Locate the cell with the specified text and output its (x, y) center coordinate. 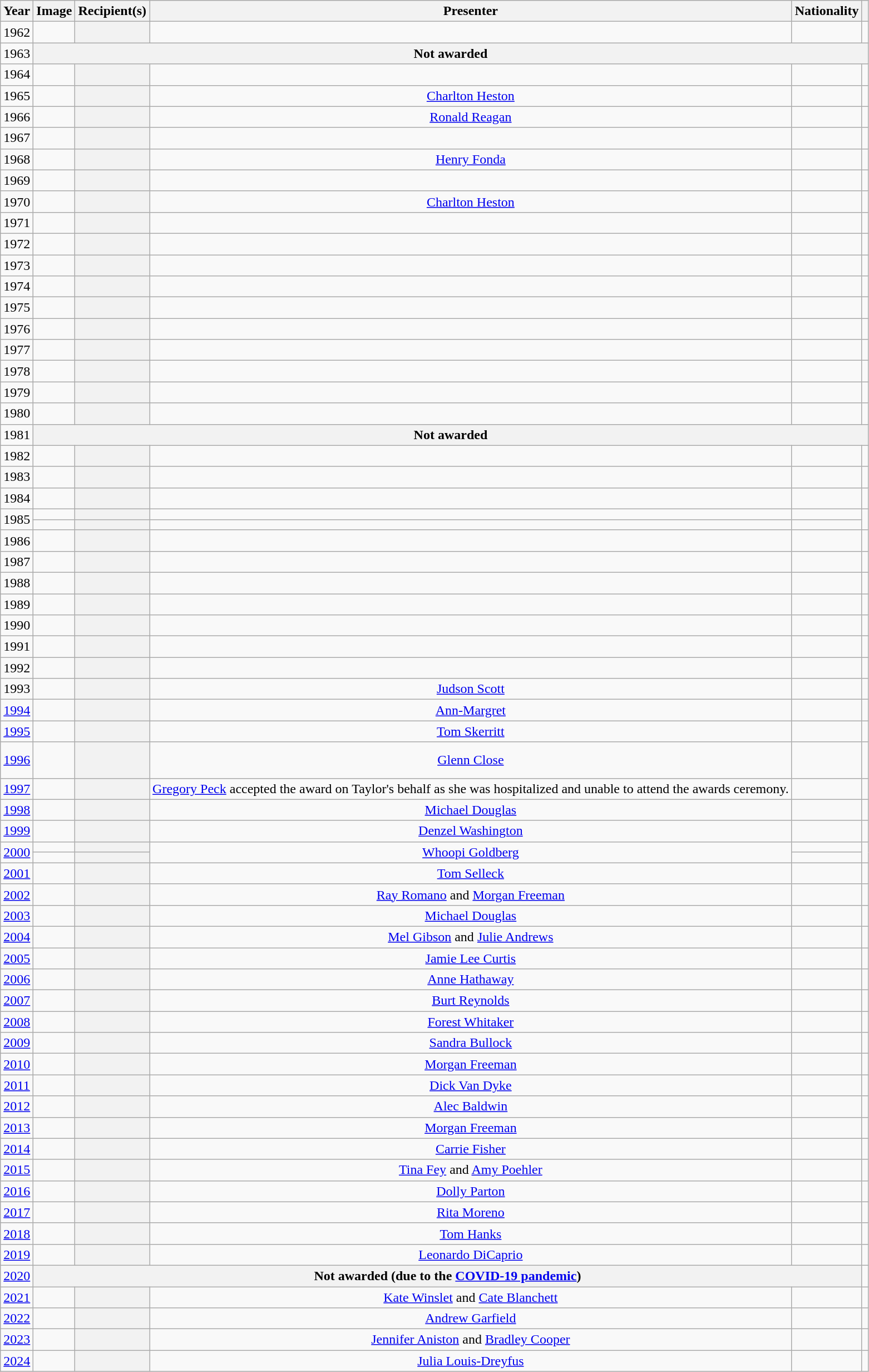
Anne Hathaway (471, 980)
1999 (17, 831)
1987 (17, 562)
Denzel Washington (471, 831)
1983 (17, 477)
1972 (17, 244)
Recipient(s) (112, 11)
1963 (17, 53)
2014 (17, 1149)
2003 (17, 916)
Judson Scott (471, 689)
Andrew Garfield (471, 1319)
1979 (17, 392)
1968 (17, 159)
1997 (17, 789)
Nationality (827, 11)
2002 (17, 894)
1974 (17, 287)
2021 (17, 1297)
2005 (17, 958)
Burt Reynolds (471, 1001)
2019 (17, 1255)
2017 (17, 1212)
Ronald Reagan (471, 117)
1998 (17, 810)
1984 (17, 498)
1966 (17, 117)
1988 (17, 583)
1969 (17, 180)
1976 (17, 329)
Alec Baldwin (471, 1107)
2012 (17, 1107)
Glenn Close (471, 760)
Tom Skerritt (471, 731)
Dolly Parton (471, 1191)
Year (17, 11)
1995 (17, 731)
Leonardo DiCaprio (471, 1255)
2010 (17, 1064)
Gregory Peck accepted the award on Taylor's behalf as she was hospitalized and unable to attend the awards ceremony. (471, 789)
1975 (17, 308)
1982 (17, 456)
1986 (17, 540)
1989 (17, 604)
1980 (17, 414)
Carrie Fisher (471, 1149)
Mel Gibson and Julie Andrews (471, 937)
2008 (17, 1022)
1985 (17, 519)
1970 (17, 201)
1992 (17, 668)
1965 (17, 96)
1991 (17, 647)
1981 (17, 435)
1962 (17, 32)
Whoopi Goldberg (471, 852)
2000 (17, 852)
Not awarded (due to the COVID-19 pandemic) (447, 1276)
Tom Hanks (471, 1233)
2020 (17, 1276)
2016 (17, 1191)
2024 (17, 1361)
1977 (17, 350)
Forest Whitaker (471, 1022)
2022 (17, 1319)
Kate Winslet and Cate Blanchett (471, 1297)
1990 (17, 626)
1967 (17, 138)
1973 (17, 265)
2015 (17, 1170)
Henry Fonda (471, 159)
Ann-Margret (471, 710)
2001 (17, 873)
Julia Louis-Dreyfus (471, 1361)
Ray Romano and Morgan Freeman (471, 894)
Dick Van Dyke (471, 1085)
2018 (17, 1233)
Jamie Lee Curtis (471, 958)
Jennifer Aniston and Bradley Cooper (471, 1340)
2007 (17, 1001)
1996 (17, 760)
1994 (17, 710)
Tina Fey and Amy Poehler (471, 1170)
2023 (17, 1340)
2013 (17, 1128)
2006 (17, 980)
Sandra Bullock (471, 1043)
Image (55, 11)
1978 (17, 371)
2011 (17, 1085)
Rita Moreno (471, 1212)
2009 (17, 1043)
Tom Selleck (471, 873)
2004 (17, 937)
1971 (17, 223)
1964 (17, 75)
Presenter (471, 11)
1993 (17, 689)
